Detect which cell encompasses the target text, then output its [X, Y] center coordinate. 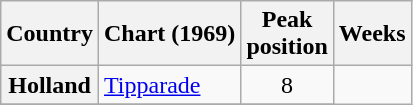
Weeks [372, 34]
Peakposition [287, 34]
Chart (1969) [169, 34]
Tipparade [169, 85]
Holland [50, 85]
Country [50, 34]
8 [287, 85]
